Identify which cell holds the provided text, then report its (X, Y) central coordinate. 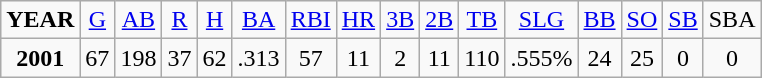
R (180, 20)
BA (258, 20)
24 (600, 58)
198 (138, 58)
3B (400, 20)
HR (358, 20)
SB (683, 20)
AB (138, 20)
YEAR (40, 20)
RBI (310, 20)
57 (310, 58)
62 (214, 58)
G (98, 20)
SO (642, 20)
.313 (258, 58)
.555% (542, 58)
2B (440, 20)
67 (98, 58)
BB (600, 20)
SBA (732, 20)
SLG (542, 20)
37 (180, 58)
H (214, 20)
110 (482, 58)
2001 (40, 58)
TB (482, 20)
25 (642, 58)
2 (400, 58)
